Return (x, y) of the center of cell containing provided text 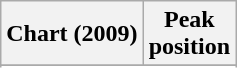
Peakposition (189, 34)
Chart (2009) (72, 34)
